Determine the [x, y] coordinate at the center of the cell enclosing the given text.  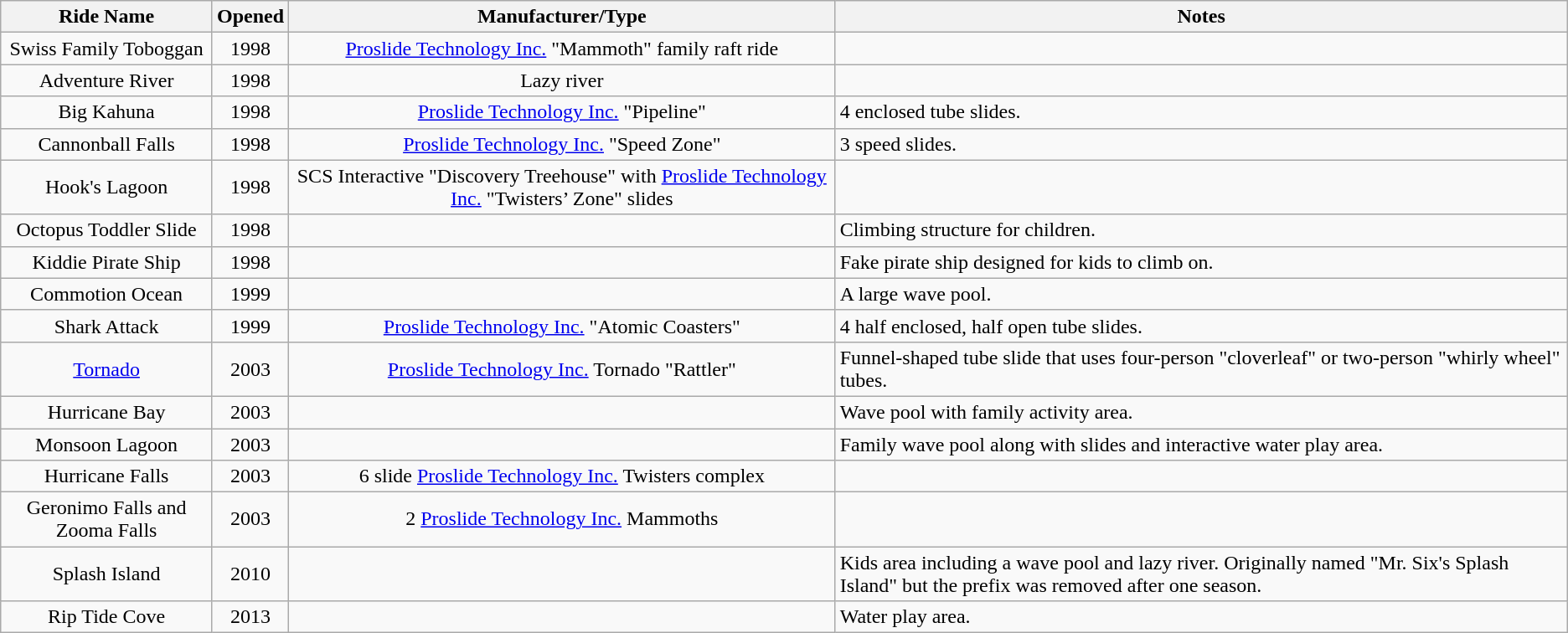
Notes [1201, 17]
Proslide Technology Inc. "Mammoth" family raft ride [563, 49]
Monsoon Lagoon [107, 445]
Manufacturer/Type [563, 17]
Proslide Technology Inc. "Speed Zone" [563, 144]
A large wave pool. [1201, 294]
Fake pirate ship designed for kids to climb on. [1201, 262]
Cannonball Falls [107, 144]
Opened [250, 17]
Proslide Technology Inc. Tornado "Rattler" [563, 368]
Shark Attack [107, 326]
Proslide Technology Inc. "Pipeline" [563, 112]
Climbing structure for children. [1201, 230]
Funnel-shaped tube slide that uses four-person "cloverleaf" or two-person "whirly wheel" tubes. [1201, 368]
Wave pool with family activity area. [1201, 412]
Geronimo Falls and Zooma Falls [107, 519]
2 Proslide Technology Inc. Mammoths [563, 519]
4 half enclosed, half open tube slides. [1201, 326]
Lazy river [563, 80]
SCS Interactive "Discovery Treehouse" with Proslide Technology Inc. "Twisters’ Zone" slides [563, 188]
Rip Tide Cove [107, 617]
Octopus Toddler Slide [107, 230]
Kids area including a wave pool and lazy river. Originally named "Mr. Six's Splash Island" but the prefix was removed after one season. [1201, 574]
Proslide Technology Inc. "Atomic Coasters" [563, 326]
Hook's Lagoon [107, 188]
Kiddie Pirate Ship [107, 262]
Tornado [107, 368]
4 enclosed tube slides. [1201, 112]
Hurricane Bay [107, 412]
2010 [250, 574]
3 speed slides. [1201, 144]
Family wave pool along with slides and interactive water play area. [1201, 445]
Commotion Ocean [107, 294]
6 slide Proslide Technology Inc. Twisters complex [563, 476]
Big Kahuna [107, 112]
Adventure River [107, 80]
Ride Name [107, 17]
Hurricane Falls [107, 476]
Splash Island [107, 574]
Swiss Family Toboggan [107, 49]
Water play area. [1201, 617]
2013 [250, 617]
